For the text-containing cell, return its midpoint in (X, Y) coordinate format. 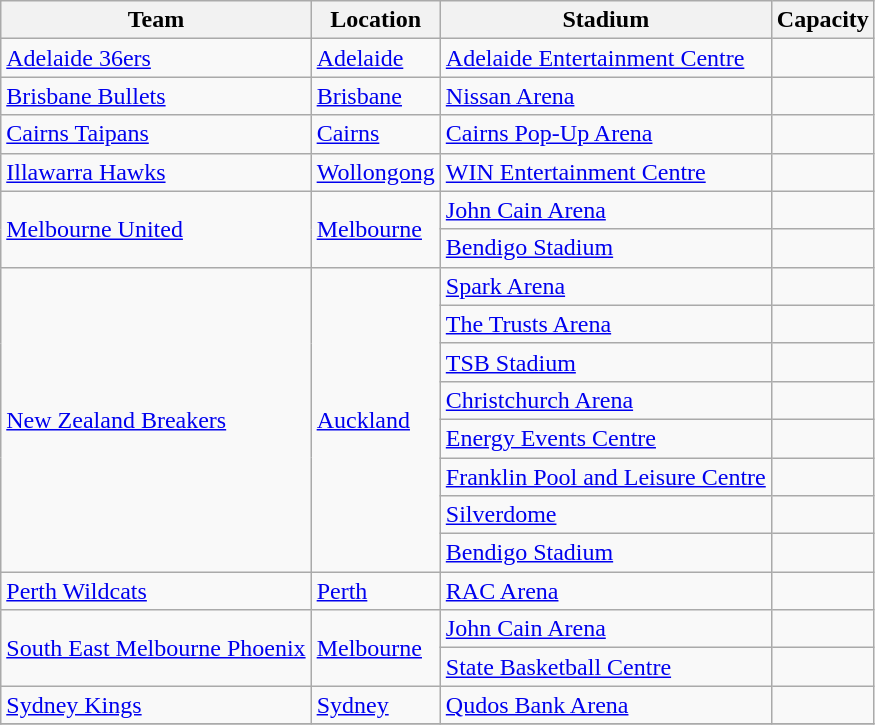
Stadium (606, 20)
Franklin Pool and Leisure Centre (606, 477)
Energy Events Centre (606, 438)
Adelaide (376, 58)
Nissan Arena (606, 96)
Location (376, 20)
Christchurch Arena (606, 400)
State Basketball Centre (606, 667)
Capacity (822, 20)
Perth Wildcats (156, 591)
Cairns Taipans (156, 134)
Brisbane Bullets (156, 96)
Melbourne United (156, 229)
Silverdome (606, 515)
TSB Stadium (606, 362)
Illawarra Hawks (156, 172)
Spark Arena (606, 286)
Qudos Bank Arena (606, 705)
Team (156, 20)
Perth (376, 591)
WIN Entertainment Centre (606, 172)
Sydney Kings (156, 705)
Adelaide 36ers (156, 58)
South East Melbourne Phoenix (156, 648)
Cairns Pop-Up Arena (606, 134)
Adelaide Entertainment Centre (606, 58)
Brisbane (376, 96)
The Trusts Arena (606, 324)
Sydney (376, 705)
RAC Arena (606, 591)
New Zealand Breakers (156, 419)
Cairns (376, 134)
Wollongong (376, 172)
Auckland (376, 419)
